Scan for the cell matching the given text and deliver its (X, Y) coordinate at center. 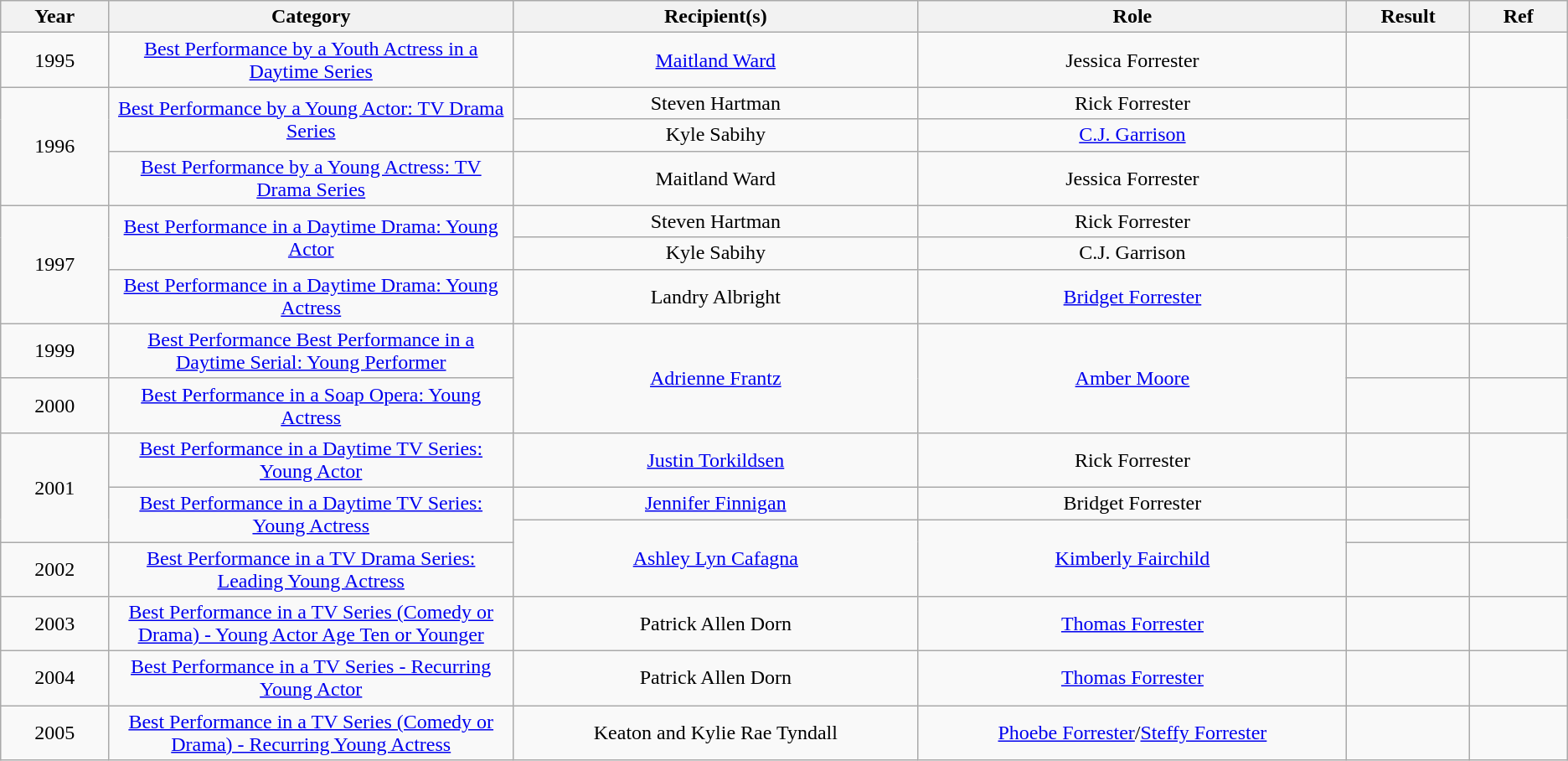
2002 (55, 568)
Adrienne Frantz (715, 378)
Kimberly Fairchild (1132, 558)
Ref (1518, 17)
Best Performance in a Daytime Drama: Young Actress (312, 297)
Landry Albright (715, 297)
Result (1408, 17)
1995 (55, 60)
Justin Torkildsen (715, 459)
Year (55, 17)
Best Performance Best Performance in a Daytime Serial: Young Performer (312, 350)
Recipient(s) (715, 17)
Ashley Lyn Cafagna (715, 558)
Best Performance by a Youth Actress in a Daytime Series (312, 60)
1996 (55, 146)
Best Performance in a TV Series (Comedy or Drama) - Recurring Young Actress (312, 733)
2005 (55, 733)
1997 (55, 265)
2003 (55, 624)
2001 (55, 487)
Best Performance in a Daytime Drama: Young Actor (312, 237)
Jennifer Finnigan (715, 503)
Best Performance in a TV Drama Series: Leading Young Actress (312, 568)
Role (1132, 17)
Best Performance by a Young Actor: TV Drama Series (312, 119)
1999 (55, 350)
2000 (55, 406)
Best Performance in a TV Series - Recurring Young Actor (312, 679)
Category (312, 17)
2004 (55, 679)
Keaton and Kylie Rae Tyndall (715, 733)
Best Performance in a Soap Opera: Young Actress (312, 406)
Phoebe Forrester/Steffy Forrester (1132, 733)
Amber Moore (1132, 378)
Best Performance in a TV Series (Comedy or Drama) - Young Actor Age Ten or Younger (312, 624)
Best Performance in a Daytime TV Series: Young Actress (312, 515)
Best Performance in a Daytime TV Series: Young Actor (312, 459)
Best Performance by a Young Actress: TV Drama Series (312, 178)
